Return (X, Y) of the center of cell containing provided text 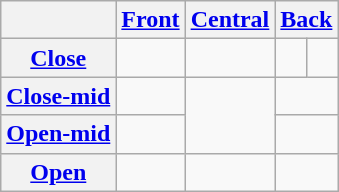
Close-mid (58, 96)
Open (58, 172)
Central (230, 20)
Back (306, 20)
Open-mid (58, 134)
Close (58, 58)
Front (150, 20)
